Search for the cell housing the specified text and yield its (x, y) center coordinate. 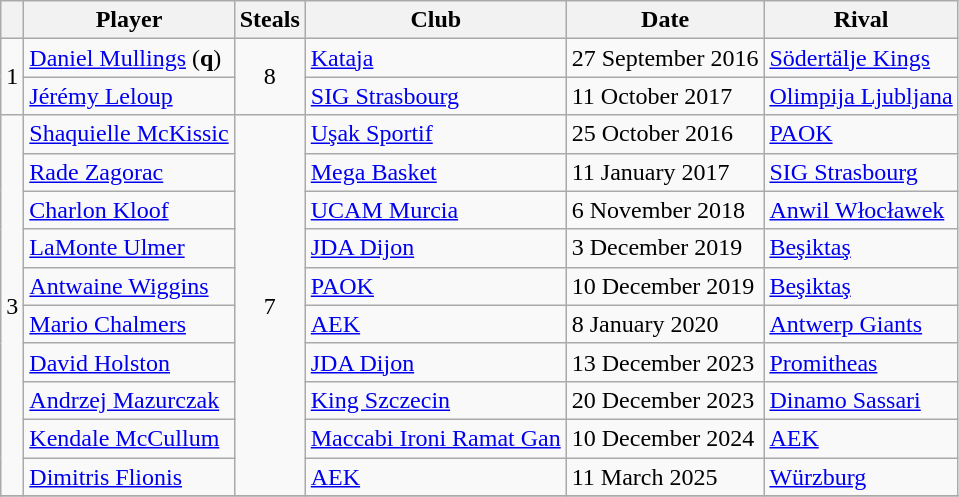
11 March 2025 (665, 477)
UCAM Murcia (436, 210)
27 September 2016 (665, 58)
11 October 2017 (665, 96)
Jérémy Leloup (129, 96)
1 (12, 77)
Maccabi Ironi Ramat Gan (436, 438)
8 January 2020 (665, 324)
Andrzej Mazurczak (129, 400)
7 (270, 306)
Steals (270, 20)
6 November 2018 (665, 210)
Uşak Sportif (436, 134)
3 December 2019 (665, 248)
Dinamo Sassari (861, 400)
King Szczecin (436, 400)
Olimpija Ljubljana (861, 96)
25 October 2016 (665, 134)
Antwerp Giants (861, 324)
Daniel Mullings (q) (129, 58)
Shaquielle McKissic (129, 134)
11 January 2017 (665, 172)
Promitheas (861, 362)
10 December 2019 (665, 286)
10 December 2024 (665, 438)
Date (665, 20)
Charlon Kloof (129, 210)
8 (270, 77)
Antwaine Wiggins (129, 286)
13 December 2023 (665, 362)
Mega Basket (436, 172)
20 December 2023 (665, 400)
3 (12, 306)
Kataja (436, 58)
Södertälje Kings (861, 58)
LaMonte Ulmer (129, 248)
Rival (861, 20)
Club (436, 20)
David Holston (129, 362)
Dimitris Flionis (129, 477)
Player (129, 20)
Würzburg (861, 477)
Mario Chalmers (129, 324)
Anwil Włocławek (861, 210)
Kendale McCullum (129, 438)
Rade Zagorac (129, 172)
